Return (x, y) of the center of cell containing provided text 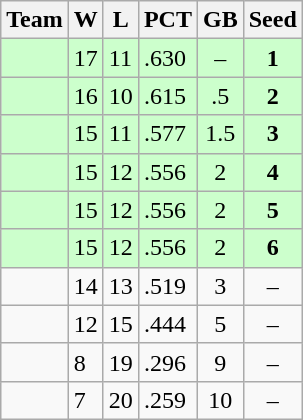
1.5 (220, 134)
14 (86, 286)
.5 (220, 96)
17 (86, 58)
.444 (168, 324)
7 (86, 400)
Team (35, 20)
.577 (168, 134)
19 (120, 362)
PCT (168, 20)
8 (86, 362)
.615 (168, 96)
9 (220, 362)
.519 (168, 286)
1 (272, 58)
L (120, 20)
13 (120, 286)
Seed (272, 20)
.630 (168, 58)
20 (120, 400)
4 (272, 172)
W (86, 20)
GB (220, 20)
6 (272, 248)
16 (86, 96)
.296 (168, 362)
.259 (168, 400)
